Pinpoint the cell where the given text exists, returning its (X, Y) midpoint coordinate. 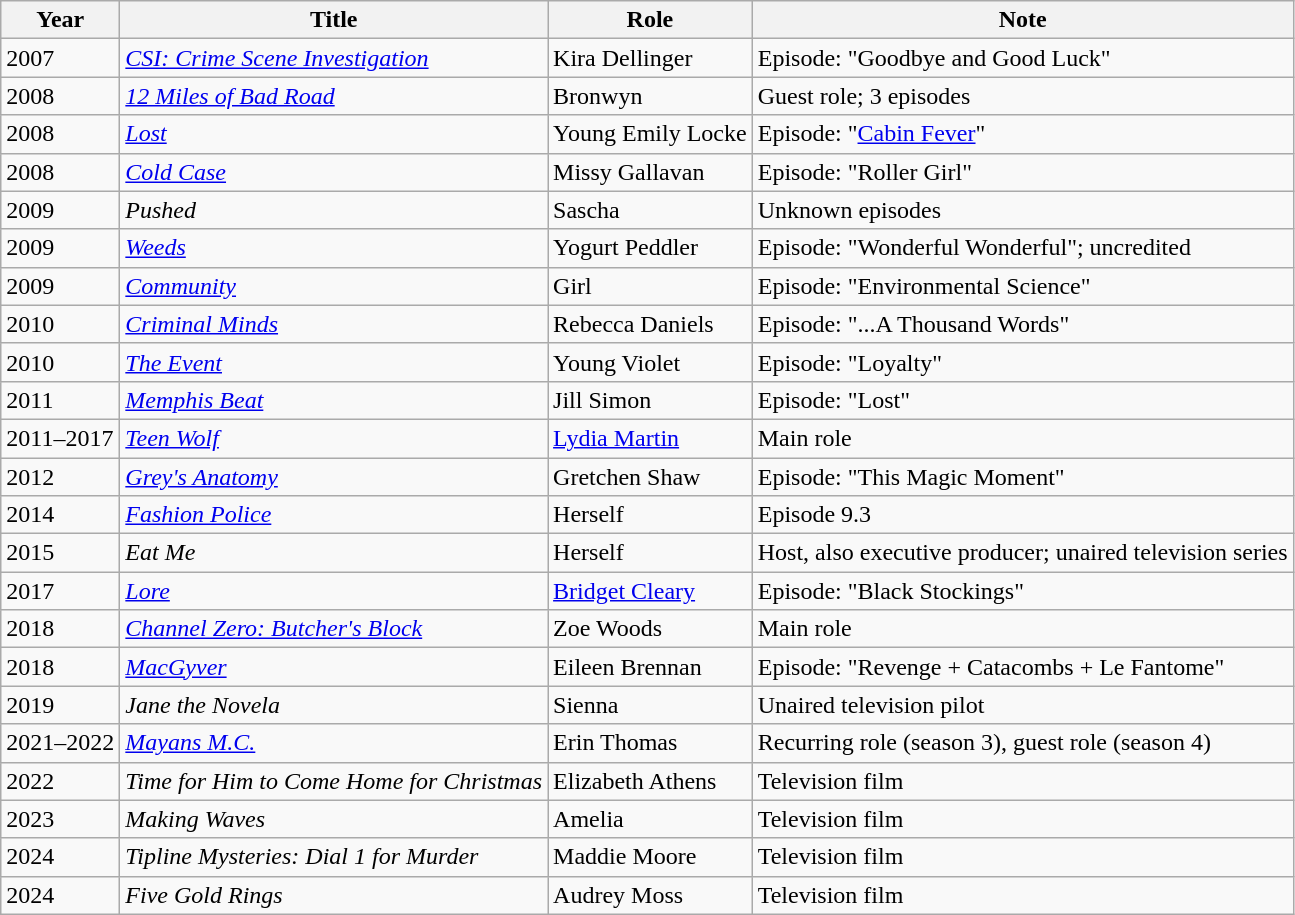
2012 (60, 477)
Bronwyn (650, 96)
Zoe Woods (650, 629)
Teen Wolf (334, 438)
Tipline Mysteries: Dial 1 for Murder (334, 857)
Making Waves (334, 819)
Episode: "Environmental Science" (1022, 286)
Young Emily Locke (650, 134)
Lydia Martin (650, 438)
Criminal Minds (334, 324)
Maddie Moore (650, 857)
Elizabeth Athens (650, 781)
Channel Zero: Butcher's Block (334, 629)
Lore (334, 591)
12 Miles of Bad Road (334, 96)
Five Gold Rings (334, 895)
Episode: "...A Thousand Words" (1022, 324)
Note (1022, 20)
Sienna (650, 705)
Amelia (650, 819)
Episode: "Wonderful Wonderful"; uncredited (1022, 248)
2011–2017 (60, 438)
Yogurt Peddler (650, 248)
Episode: "Cabin Fever" (1022, 134)
Episode: "Loyalty" (1022, 362)
Episode: "Goodbye and Good Luck" (1022, 58)
2015 (60, 553)
Weeds (334, 248)
Sascha (650, 210)
Episode: "This Magic Moment" (1022, 477)
Lost (334, 134)
Time for Him to Come Home for Christmas (334, 781)
Bridget Cleary (650, 591)
2014 (60, 515)
Eileen Brennan (650, 667)
Mayans M.C. (334, 743)
Recurring role (season 3), guest role (season 4) (1022, 743)
2023 (60, 819)
Title (334, 20)
Rebecca Daniels (650, 324)
Kira Dellinger (650, 58)
Episode 9.3 (1022, 515)
Host, also executive producer; unaired television series (1022, 553)
CSI: Crime Scene Investigation (334, 58)
Episode: "Black Stockings" (1022, 591)
2022 (60, 781)
Young Violet (650, 362)
Missy Gallavan (650, 172)
Episode: "Revenge + Catacombs + Le Fantome" (1022, 667)
Unaired television pilot (1022, 705)
Audrey Moss (650, 895)
Episode: "Roller Girl" (1022, 172)
Grey's Anatomy (334, 477)
Fashion Police (334, 515)
2017 (60, 591)
Unknown episodes (1022, 210)
Gretchen Shaw (650, 477)
Role (650, 20)
2011 (60, 400)
Erin Thomas (650, 743)
2021–2022 (60, 743)
Eat Me (334, 553)
Episode: "Lost" (1022, 400)
Girl (650, 286)
The Event (334, 362)
Jane the Novela (334, 705)
2007 (60, 58)
Guest role; 3 episodes (1022, 96)
2019 (60, 705)
Jill Simon (650, 400)
Cold Case (334, 172)
MacGyver (334, 667)
Year (60, 20)
Memphis Beat (334, 400)
Community (334, 286)
Pushed (334, 210)
